From the cell containing the given text, extract its center point as [x, y] coordinate. 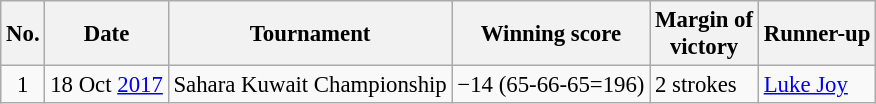
Margin ofvictory [704, 34]
Runner-up [816, 34]
Luke Joy [816, 85]
Winning score [551, 34]
18 Oct 2017 [106, 85]
1 [23, 85]
2 strokes [704, 85]
No. [23, 34]
−14 (65-66-65=196) [551, 85]
Sahara Kuwait Championship [310, 85]
Tournament [310, 34]
Date [106, 34]
